Scan for the cell matching the given text and deliver its (X, Y) coordinate at center. 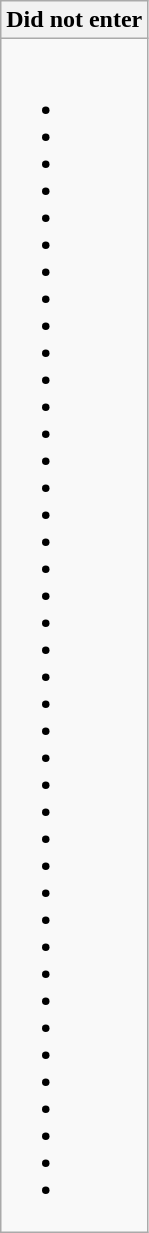
Did not enter (74, 20)
